Provide the [x, y] coordinate of the cell's center where the given text is located.  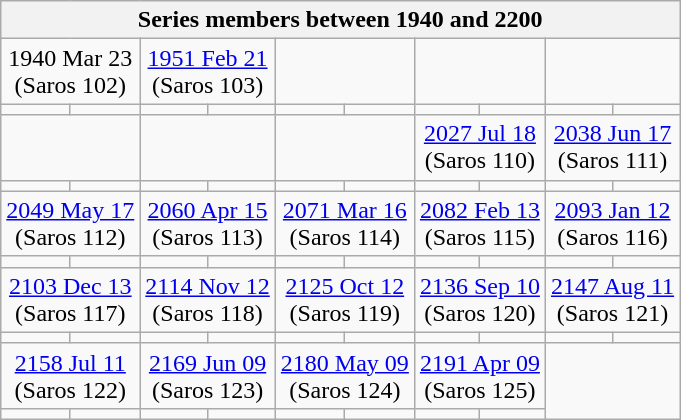
2071 Mar 16(Saros 114) [344, 224]
1951 Feb 21(Saros 103) [208, 72]
2147 Aug 11(Saros 121) [612, 300]
2082 Feb 13(Saros 115) [480, 224]
2060 Apr 15(Saros 113) [208, 224]
2125 Oct 12(Saros 119) [344, 300]
2191 Apr 09(Saros 125) [480, 376]
2136 Sep 10(Saros 120) [480, 300]
2038 Jun 17(Saros 111) [612, 148]
2114 Nov 12(Saros 118) [208, 300]
2180 May 09(Saros 124) [344, 376]
2158 Jul 11(Saros 122) [70, 376]
2169 Jun 09(Saros 123) [208, 376]
2093 Jan 12(Saros 116) [612, 224]
Series members between 1940 and 2200 [340, 20]
1940 Mar 23(Saros 102) [70, 72]
2027 Jul 18(Saros 110) [480, 148]
2049 May 17(Saros 112) [70, 224]
2103 Dec 13(Saros 117) [70, 300]
